Locate the cell with the specified text and output its (x, y) center coordinate. 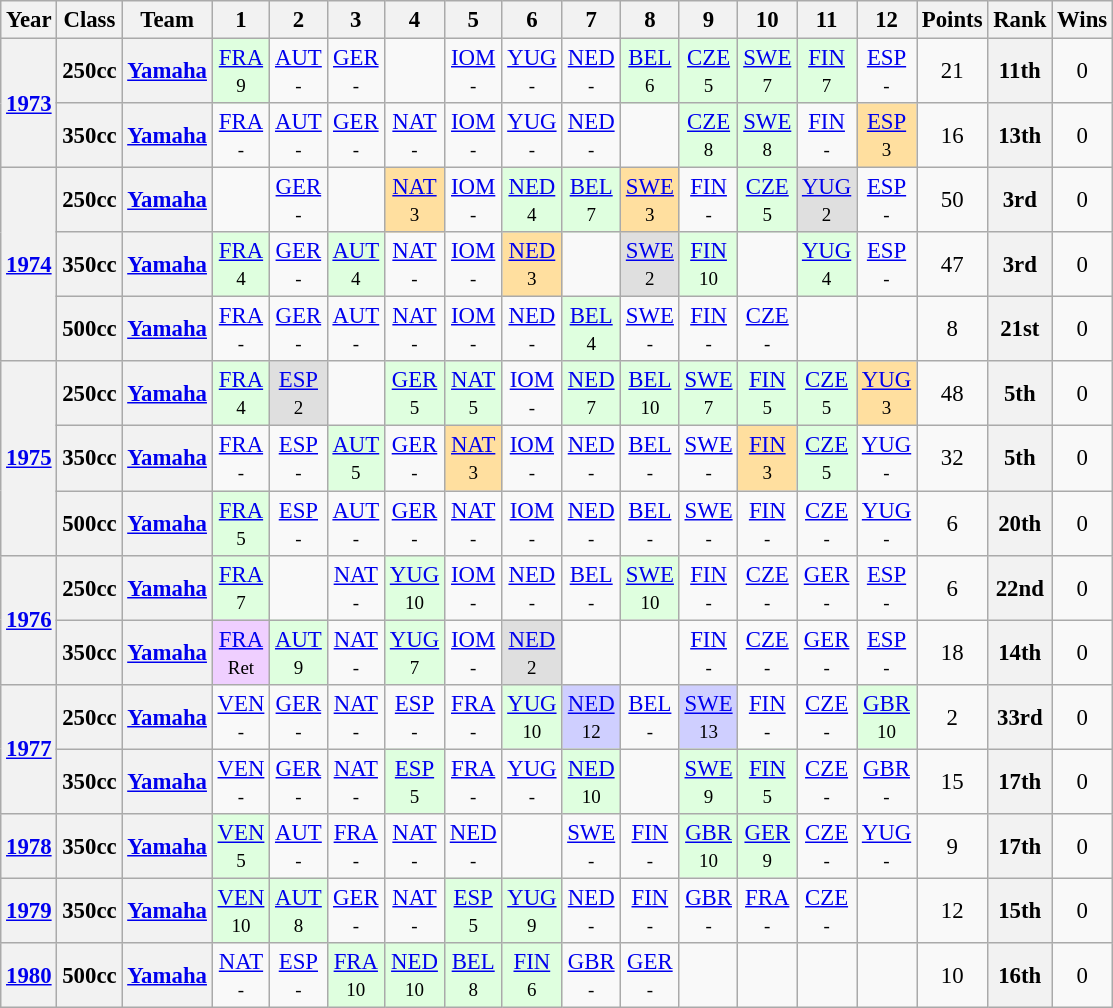
3 (356, 20)
VEN5 (240, 846)
Year (29, 20)
NAT5 (472, 394)
14th (1020, 652)
16 (952, 136)
1980 (29, 976)
4 (415, 20)
1 (240, 20)
7 (592, 20)
FIN6 (532, 976)
VEN10 (240, 910)
21st (1020, 330)
11 (827, 20)
FRA9 (240, 72)
1976 (29, 620)
1977 (29, 748)
ESP3 (887, 136)
SWE8 (768, 136)
SWE10 (650, 588)
BEL4 (592, 330)
NED3 (532, 264)
Points (952, 20)
YUG3 (887, 394)
AUT8 (298, 910)
SWE2 (650, 264)
FRA5 (240, 524)
YUG9 (532, 910)
20th (1020, 524)
FIN10 (708, 264)
5 (472, 20)
BEL6 (650, 72)
SWE9 (708, 782)
11th (1020, 72)
SWE3 (650, 200)
18 (952, 652)
1978 (29, 846)
Class (90, 20)
FIN3 (768, 458)
15 (952, 782)
FIN7 (827, 72)
1979 (29, 910)
FRA7 (240, 588)
32 (952, 458)
15th (1020, 910)
YUG4 (827, 264)
22nd (1020, 588)
Wins (1082, 20)
BEL8 (472, 976)
50 (952, 200)
FRARet (240, 652)
AUT9 (298, 652)
1975 (29, 459)
Team (167, 20)
NED2 (532, 652)
1974 (29, 265)
48 (952, 394)
AUT5 (356, 458)
16th (1020, 976)
NED4 (532, 200)
13th (1020, 136)
GER9 (768, 846)
YUG7 (415, 652)
CZE8 (708, 136)
21 (952, 72)
33rd (1020, 716)
47 (952, 264)
1973 (29, 104)
Rank (1020, 20)
YUG2 (827, 200)
GER5 (415, 394)
BEL10 (650, 394)
FRA10 (356, 976)
AUT4 (356, 264)
SWE13 (708, 716)
NED7 (592, 394)
ESP2 (298, 394)
BEL7 (592, 200)
NED12 (592, 716)
